Provide the [x, y] coordinate of the cell's center where the given text is located.  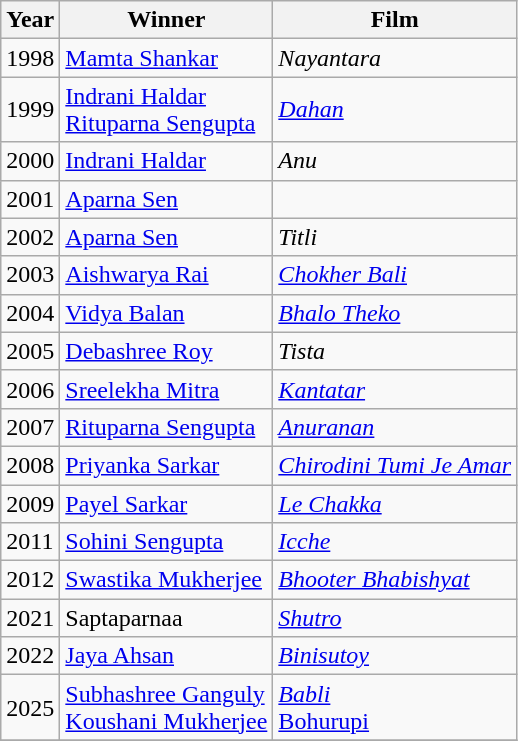
1999 [30, 110]
2011 [30, 542]
2007 [30, 427]
Payel Sarkar [166, 503]
2022 [30, 656]
Indrani Haldar [166, 161]
Icche [395, 542]
Bhalo Theko [395, 313]
Mamta Shankar [166, 58]
2000 [30, 161]
Le Chakka [395, 503]
2005 [30, 351]
Bhooter Bhabishyat [395, 580]
Rituparna Sengupta [166, 427]
Anuranan [395, 427]
2003 [30, 275]
Debashree Roy [166, 351]
Sreelekha Mitra [166, 389]
2006 [30, 389]
1998 [30, 58]
Swastika Mukherjee [166, 580]
Shutro [395, 618]
Sohini Sengupta [166, 542]
2002 [30, 237]
Kantatar [395, 389]
Binisutoy [395, 656]
Film [395, 20]
Babli Bohurupi [395, 708]
Nayantara [395, 58]
2001 [30, 199]
Chirodini Tumi Je Amar [395, 465]
Winner [166, 20]
Priyanka Sarkar [166, 465]
2009 [30, 503]
Anu [395, 161]
2012 [30, 580]
Titli [395, 237]
Saptaparnaa [166, 618]
2008 [30, 465]
2004 [30, 313]
Indrani Haldar Rituparna Sengupta [166, 110]
2025 [30, 708]
Jaya Ahsan [166, 656]
Chokher Bali [395, 275]
Year [30, 20]
Aishwarya Rai [166, 275]
Dahan [395, 110]
2021 [30, 618]
Tista [395, 351]
Subhashree Ganguly Koushani Mukherjee [166, 708]
Vidya Balan [166, 313]
